Return the [x, y] coordinate for the center point of the cell that contains the specified text.  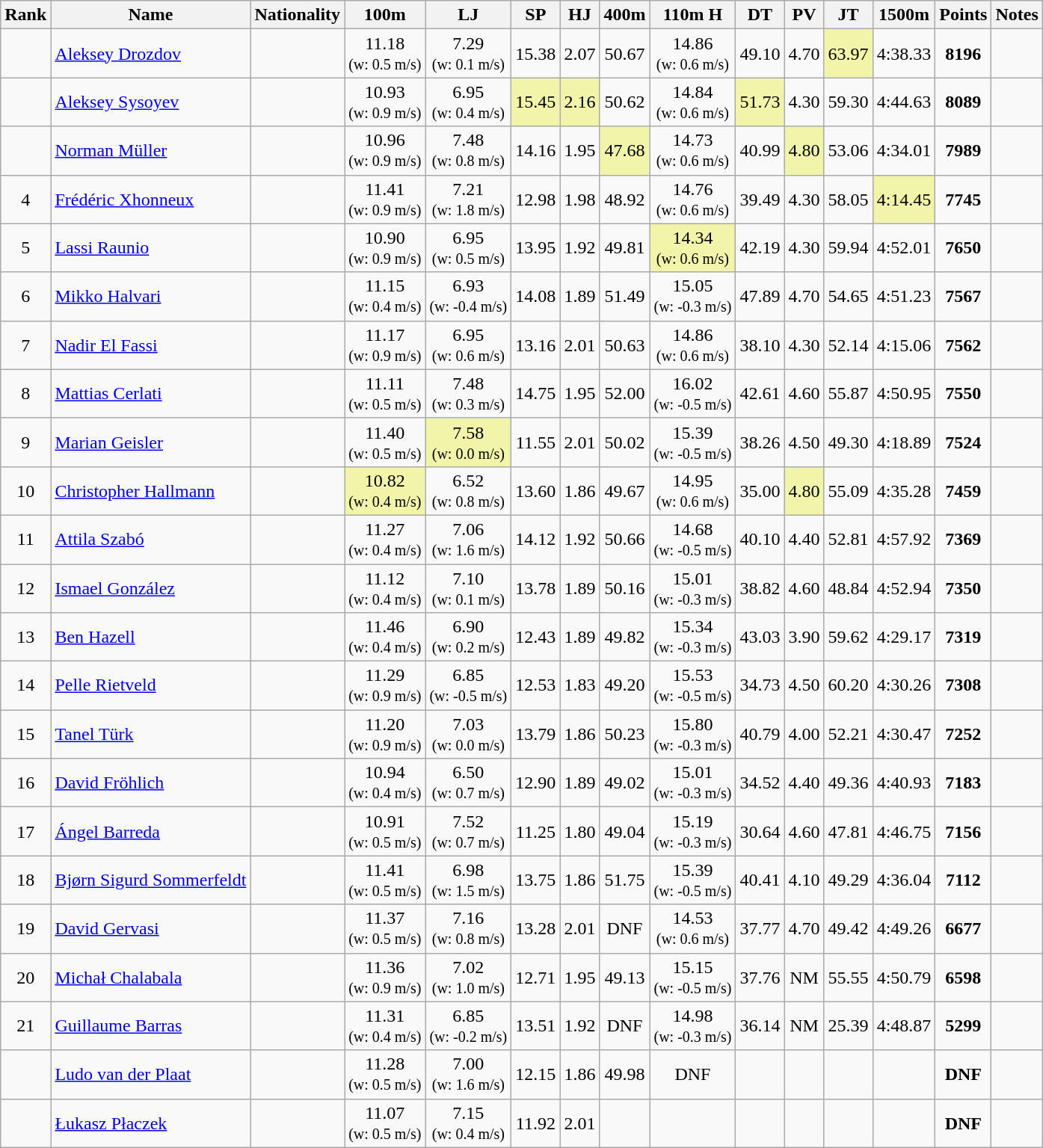
15.05(w: -0.3 m/s) [692, 296]
7 [25, 345]
9 [25, 442]
7350 [963, 587]
38.82 [760, 587]
4:14.45 [904, 199]
15.38 [535, 54]
50.62 [625, 102]
43.03 [760, 637]
40.79 [760, 734]
11.12(w: 0.4 m/s) [385, 587]
52.14 [848, 345]
Ángel Barreda [151, 831]
4.10 [804, 880]
6677 [963, 928]
6.50(w: 0.7 m/s) [468, 783]
7.58(w: 0.0 m/s) [468, 442]
15.45 [535, 102]
11.27(w: 0.4 m/s) [385, 540]
8196 [963, 54]
HJ [580, 15]
14.98(w: -0.3 m/s) [692, 1025]
2.16 [580, 102]
4:36.04 [904, 880]
4:50.95 [904, 393]
7567 [963, 296]
14.08 [535, 296]
7459 [963, 490]
Christopher Hallmann [151, 490]
51.73 [760, 102]
7.48(w: 0.3 m/s) [468, 393]
13 [25, 637]
58.05 [848, 199]
7369 [963, 540]
8089 [963, 102]
11.92 [535, 1123]
7308 [963, 686]
Frédéric Xhonneux [151, 199]
4:34.01 [904, 151]
13.79 [535, 734]
14.68(w: -0.5 m/s) [692, 540]
47.89 [760, 296]
7989 [963, 151]
11.31(w: 0.4 m/s) [385, 1025]
35.00 [760, 490]
50.63 [625, 345]
63.97 [848, 54]
6598 [963, 978]
David Gervasi [151, 928]
38.26 [760, 442]
34.73 [760, 686]
13.28 [535, 928]
10.96(w: 0.9 m/s) [385, 151]
11.46(w: 0.4 m/s) [385, 637]
37.77 [760, 928]
14.75 [535, 393]
11.11(w: 0.5 m/s) [385, 393]
4 [25, 199]
13.75 [535, 880]
47.81 [848, 831]
11.28(w: 0.5 m/s) [385, 1075]
6.98(w: 1.5 m/s) [468, 880]
4:30.26 [904, 686]
55.55 [848, 978]
55.87 [848, 393]
Łukasz Płaczek [151, 1123]
52.21 [848, 734]
400m [625, 15]
Michał Chalabala [151, 978]
1.98 [580, 199]
Mattias Cerlati [151, 393]
17 [25, 831]
6.85(w: -0.2 m/s) [468, 1025]
50.23 [625, 734]
11 [25, 540]
18 [25, 880]
7650 [963, 248]
14.73(w: 0.6 m/s) [692, 151]
4:44.63 [904, 102]
14.76(w: 0.6 m/s) [692, 199]
4:29.17 [904, 637]
14 [25, 686]
38.10 [760, 345]
David Fröhlich [151, 783]
12.71 [535, 978]
49.42 [848, 928]
36.14 [760, 1025]
1.80 [580, 831]
60.20 [848, 686]
11.36(w: 0.9 m/s) [385, 978]
50.66 [625, 540]
5 [25, 248]
Ludo van der Plaat [151, 1075]
49.36 [848, 783]
7252 [963, 734]
4:51.23 [904, 296]
11.55 [535, 442]
7183 [963, 783]
Aleksey Sysoyev [151, 102]
7.15(w: 0.4 m/s) [468, 1123]
19 [25, 928]
37.76 [760, 978]
Norman Müller [151, 151]
Tanel Türk [151, 734]
47.68 [625, 151]
7112 [963, 880]
5299 [963, 1025]
7.00(w: 1.6 m/s) [468, 1075]
4:30.47 [904, 734]
30.64 [760, 831]
53.06 [848, 151]
LJ [468, 15]
7.06(w: 1.6 m/s) [468, 540]
Guillaume Barras [151, 1025]
4:15.06 [904, 345]
4:50.79 [904, 978]
49.82 [625, 637]
13.16 [535, 345]
15.19(w: -0.3 m/s) [692, 831]
4:38.33 [904, 54]
49.04 [625, 831]
55.09 [848, 490]
14.16 [535, 151]
15.53(w: -0.5 m/s) [692, 686]
Ben Hazell [151, 637]
12.98 [535, 199]
110m H [692, 15]
6.93(w: -0.4 m/s) [468, 296]
11.20(w: 0.9 m/s) [385, 734]
4:48.87 [904, 1025]
3.90 [804, 637]
49.30 [848, 442]
7562 [963, 345]
7.03(w: 0.0 m/s) [468, 734]
4:40.93 [904, 783]
4:52.94 [904, 587]
11.29(w: 0.9 m/s) [385, 686]
Rank [25, 15]
4:57.92 [904, 540]
7.16(w: 0.8 m/s) [468, 928]
Ismael González [151, 587]
11.18(w: 0.5 m/s) [385, 54]
49.67 [625, 490]
Marian Geisler [151, 442]
16 [25, 783]
6.90(w: 0.2 m/s) [468, 637]
8 [25, 393]
34.52 [760, 783]
14.53(w: 0.6 m/s) [692, 928]
15.34(w: -0.3 m/s) [692, 637]
14.12 [535, 540]
13.60 [535, 490]
12.90 [535, 783]
1500m [904, 15]
10.90(w: 0.9 m/s) [385, 248]
4:49.26 [904, 928]
11.25 [535, 831]
Name [151, 15]
10 [25, 490]
50.67 [625, 54]
10.91(w: 0.5 m/s) [385, 831]
42.19 [760, 248]
Mikko Halvari [151, 296]
Aleksey Drozdov [151, 54]
Bjørn Sigurd Sommerfeldt [151, 880]
7.21(w: 1.8 m/s) [468, 199]
4:18.89 [904, 442]
6.95(w: 0.6 m/s) [468, 345]
11.17(w: 0.9 m/s) [385, 345]
52.00 [625, 393]
42.61 [760, 393]
50.02 [625, 442]
40.99 [760, 151]
Points [963, 15]
4:46.75 [904, 831]
12.43 [535, 637]
11.07(w: 0.5 m/s) [385, 1123]
49.81 [625, 248]
49.10 [760, 54]
4:52.01 [904, 248]
14.84(w: 0.6 m/s) [692, 102]
6 [25, 296]
59.30 [848, 102]
6.95(w: 0.5 m/s) [468, 248]
Notes [1017, 15]
7524 [963, 442]
PV [804, 15]
14.34(w: 0.6 m/s) [692, 248]
Pelle Rietveld [151, 686]
11.40(w: 0.5 m/s) [385, 442]
11.37(w: 0.5 m/s) [385, 928]
59.94 [848, 248]
51.75 [625, 880]
6.95(w: 0.4 m/s) [468, 102]
14.95(w: 0.6 m/s) [692, 490]
11.41(w: 0.5 m/s) [385, 880]
10.94(w: 0.4 m/s) [385, 783]
11.15(w: 0.4 m/s) [385, 296]
4.00 [804, 734]
16.02(w: -0.5 m/s) [692, 393]
SP [535, 15]
40.10 [760, 540]
11.41(w: 0.9 m/s) [385, 199]
20 [25, 978]
JT [848, 15]
7319 [963, 637]
52.81 [848, 540]
1.83 [580, 686]
13.51 [535, 1025]
21 [25, 1025]
59.62 [848, 637]
13.95 [535, 248]
40.41 [760, 880]
15 [25, 734]
Lassi Raunio [151, 248]
12 [25, 587]
51.49 [625, 296]
Nadir El Fassi [151, 345]
6.85(w: -0.5 m/s) [468, 686]
10.93(w: 0.9 m/s) [385, 102]
39.49 [760, 199]
12.53 [535, 686]
50.16 [625, 587]
7.02(w: 1.0 m/s) [468, 978]
13.78 [535, 587]
6.52(w: 0.8 m/s) [468, 490]
4:35.28 [904, 490]
7.52(w: 0.7 m/s) [468, 831]
49.29 [848, 880]
100m [385, 15]
7156 [963, 831]
48.92 [625, 199]
15.80(w: -0.3 m/s) [692, 734]
54.65 [848, 296]
7.29(w: 0.1 m/s) [468, 54]
49.20 [625, 686]
7.48(w: 0.8 m/s) [468, 151]
2.07 [580, 54]
49.13 [625, 978]
7745 [963, 199]
10.82(w: 0.4 m/s) [385, 490]
7.10(w: 0.1 m/s) [468, 587]
Attila Szabó [151, 540]
12.15 [535, 1075]
7550 [963, 393]
49.98 [625, 1075]
48.84 [848, 587]
25.39 [848, 1025]
49.02 [625, 783]
DT [760, 15]
Nationality [298, 15]
15.15(w: -0.5 m/s) [692, 978]
